Capture the cell that displays the provided text and extract its (x, y) central coordinate. 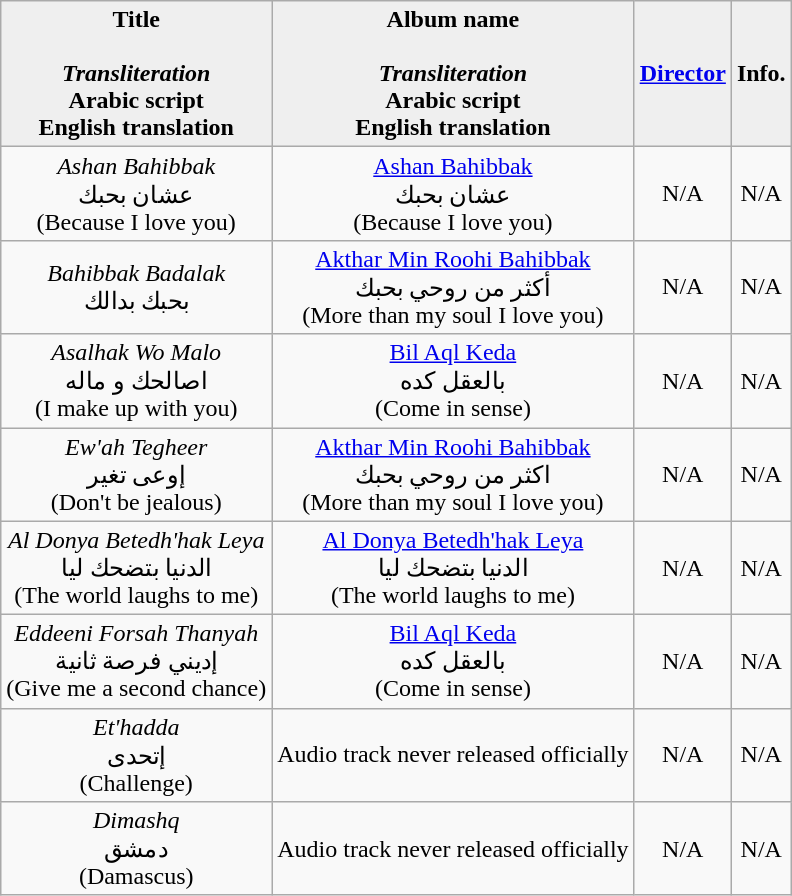
Asalhak Wo Maloاصالحك و ماله(I make up with you) (136, 381)
Et'haddaإتحدى(Challenge) (136, 755)
Info. (761, 74)
Akthar Min Roohi Bahibbakاكثر من روحي بحبك(More than my soul I love you) (453, 475)
TitleTransliterationArabic scriptEnglish translation (136, 74)
Bahibbak Badalakبحبك بدالك (136, 287)
Eddeeni Forsah Thanyahإديني فرصة ثانية(Give me a second chance) (136, 662)
Director (682, 74)
Akthar Min Roohi Bahibbakأكثر من روحي بحبك(More than my soul I love you) (453, 287)
Ew'ah Tegheerإوعى تغير (Don't be jealous) (136, 475)
Dimashqدمشق(Damascus) (136, 849)
Album nameTransliterationArabic scriptEnglish translation (453, 74)
